Determine the (x, y) coordinate at the center of the cell enclosing the given text.  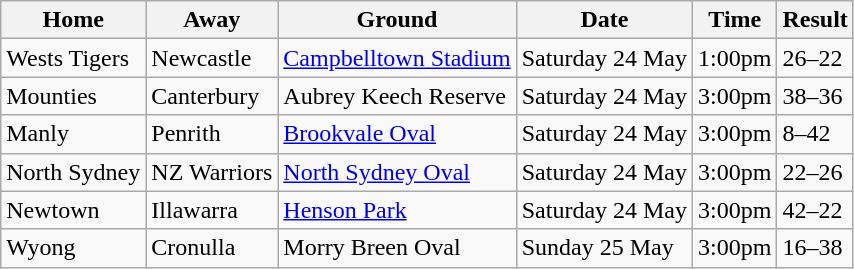
42–22 (815, 210)
Home (74, 20)
Penrith (212, 134)
Manly (74, 134)
Date (604, 20)
Wests Tigers (74, 58)
Newcastle (212, 58)
22–26 (815, 172)
North Sydney (74, 172)
38–36 (815, 96)
8–42 (815, 134)
26–22 (815, 58)
Sunday 25 May (604, 248)
North Sydney Oval (397, 172)
Time (735, 20)
Campbelltown Stadium (397, 58)
Cronulla (212, 248)
Morry Breen Oval (397, 248)
Away (212, 20)
Aubrey Keech Reserve (397, 96)
Canterbury (212, 96)
1:00pm (735, 58)
Illawarra (212, 210)
Result (815, 20)
Newtown (74, 210)
Wyong (74, 248)
Henson Park (397, 210)
NZ Warriors (212, 172)
16–38 (815, 248)
Brookvale Oval (397, 134)
Mounties (74, 96)
Ground (397, 20)
